Extract the [x, y] coordinate from the center of the cell holding the provided text.  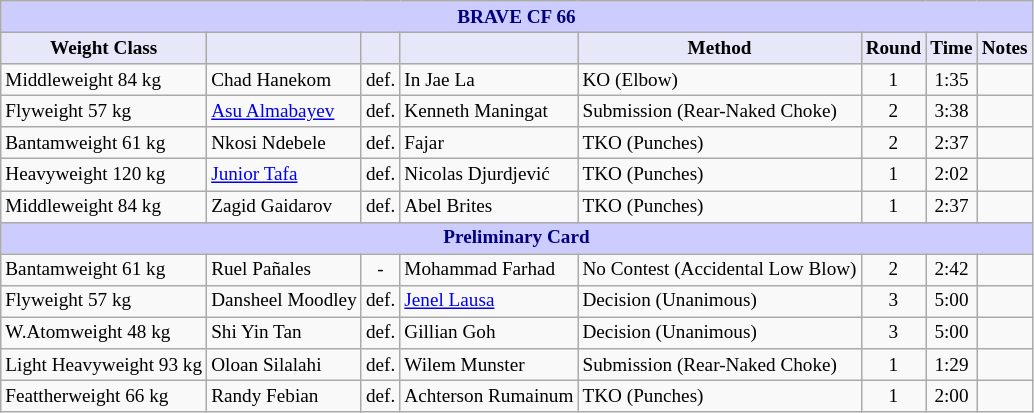
2:42 [952, 270]
Nicolas Djurdjević [489, 175]
Abel Brites [489, 206]
2:00 [952, 396]
KO (Elbow) [720, 80]
Oloan Silalahi [284, 365]
3:38 [952, 111]
Method [720, 48]
Jenel Lausa [489, 301]
Asu Almabayev [284, 111]
Nkosi Ndebele [284, 143]
1:35 [952, 80]
Round [894, 48]
1:29 [952, 365]
Wilem Munster [489, 365]
Time [952, 48]
Shi Yin Tan [284, 333]
Mohammad Farhad [489, 270]
No Contest (Accidental Low Blow) [720, 270]
2:02 [952, 175]
In Jae La [489, 80]
Zagid Gaidarov [284, 206]
Kenneth Maningat [489, 111]
Chad Hanekom [284, 80]
Randy Febian [284, 396]
Heavyweight 120 kg [104, 175]
Preliminary Card [516, 238]
- [380, 270]
Gillian Goh [489, 333]
Light Heavyweight 93 kg [104, 365]
Junior Tafa [284, 175]
BRAVE CF 66 [516, 17]
Fajar [489, 143]
Achterson Rumainum [489, 396]
Dansheel Moodley [284, 301]
W.Atomweight 48 kg [104, 333]
Notes [1004, 48]
Ruel Pañales [284, 270]
Weight Class [104, 48]
Feattherweight 66 kg [104, 396]
